Return the (x, y) coordinate for the center point of the cell that contains the specified text.  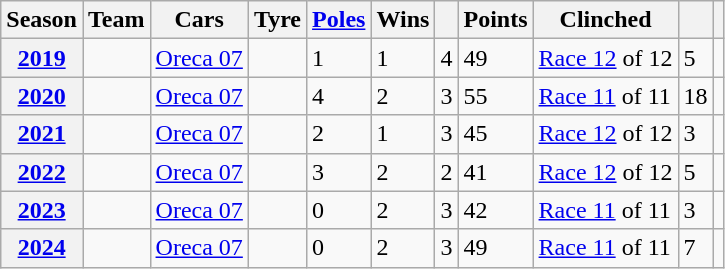
18 (696, 96)
2023 (42, 210)
7 (696, 248)
2021 (42, 134)
45 (496, 134)
Clinched (606, 20)
Poles (339, 20)
41 (496, 172)
Points (496, 20)
2024 (42, 248)
2022 (42, 172)
2020 (42, 96)
Team (116, 20)
42 (496, 210)
55 (496, 96)
Wins (403, 20)
Season (42, 20)
Tyre (277, 20)
Cars (199, 20)
2019 (42, 58)
